Scan for the cell matching the given text and deliver its [x, y] coordinate at center. 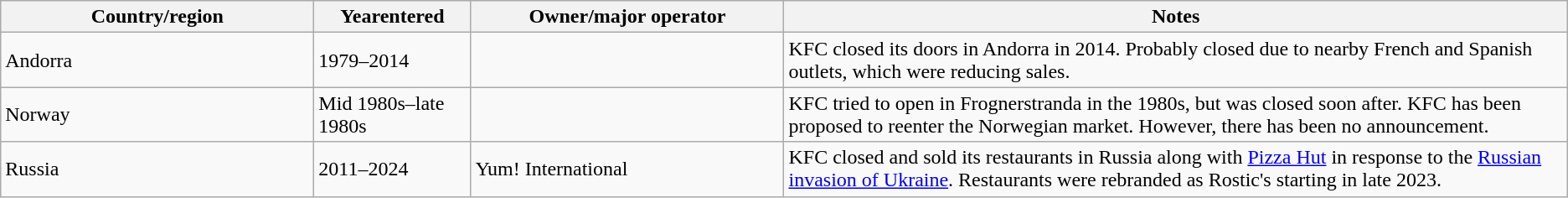
2011–2024 [392, 169]
Andorra [157, 60]
Notes [1176, 17]
Country/region [157, 17]
Yearentered [392, 17]
1979–2014 [392, 60]
Mid 1980s–late 1980s [392, 114]
KFC closed its doors in Andorra in 2014. Probably closed due to nearby French and Spanish outlets, which were reducing sales. [1176, 60]
Norway [157, 114]
Russia [157, 169]
Owner/major operator [627, 17]
Yum! International [627, 169]
